Detect which cell encompasses the target text, then output its (x, y) center coordinate. 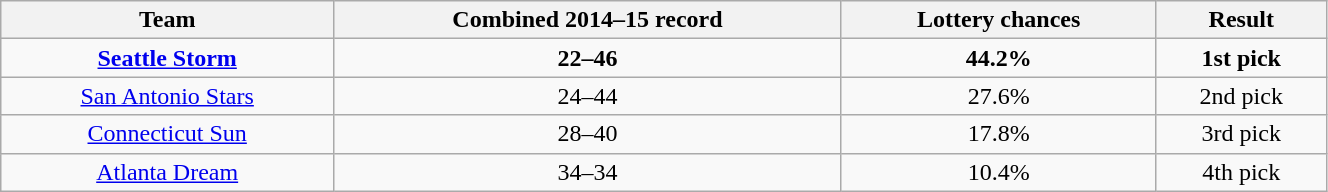
Team (168, 20)
Atlanta Dream (168, 172)
Combined 2014–15 record (588, 20)
24–44 (588, 96)
27.6% (998, 96)
Result (1241, 20)
Connecticut Sun (168, 134)
28–40 (588, 134)
San Antonio Stars (168, 96)
Seattle Storm (168, 58)
1st pick (1241, 58)
2nd pick (1241, 96)
34–34 (588, 172)
17.8% (998, 134)
22–46 (588, 58)
44.2% (998, 58)
4th pick (1241, 172)
Lottery chances (998, 20)
10.4% (998, 172)
3rd pick (1241, 134)
